Search for the cell housing the specified text and yield its (X, Y) center coordinate. 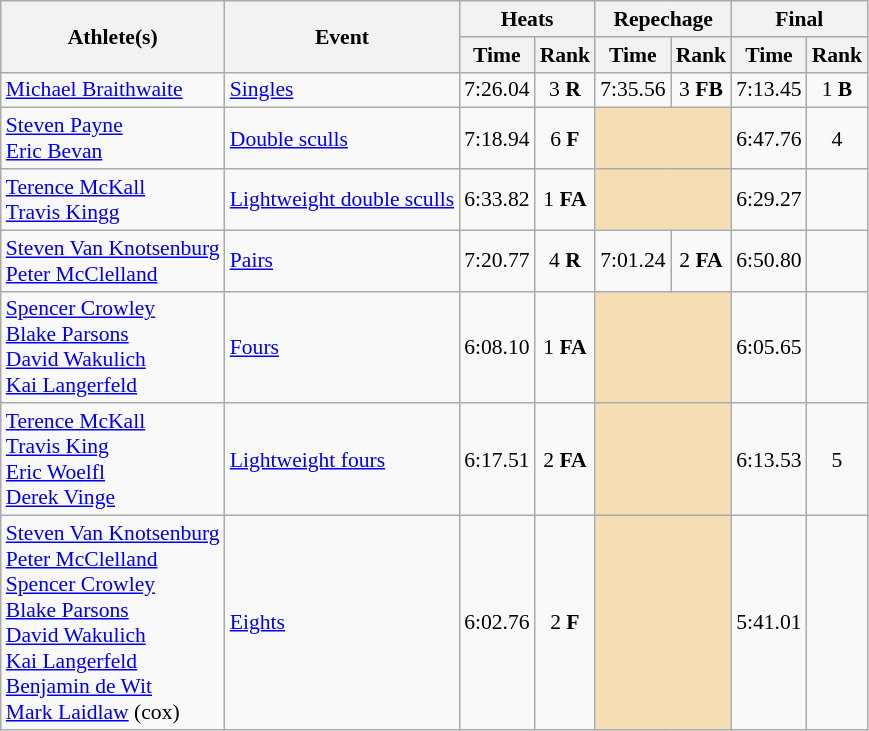
6:33.82 (496, 200)
Singles (342, 90)
Pairs (342, 260)
5:41.01 (768, 623)
1 B (838, 90)
5 (838, 460)
Event (342, 36)
Athlete(s) (113, 36)
Terence McKallTravis Kingg (113, 200)
7:13.45 (768, 90)
6:17.51 (496, 460)
3 R (566, 90)
Steven PayneEric Bevan (113, 138)
6:05.65 (768, 347)
Spencer CrowleyBlake ParsonsDavid WakulichKai Langerfeld (113, 347)
Eights (342, 623)
2 F (566, 623)
6 F (566, 138)
3 FB (702, 90)
Heats (527, 19)
7:01.24 (632, 260)
Fours (342, 347)
Repechage (663, 19)
6:13.53 (768, 460)
7:20.77 (496, 260)
4 R (566, 260)
Double sculls (342, 138)
Steven Van KnotsenburgPeter McClelland (113, 260)
6:02.76 (496, 623)
6:08.10 (496, 347)
7:35.56 (632, 90)
7:26.04 (496, 90)
4 (838, 138)
Final (799, 19)
Michael Braithwaite (113, 90)
Lightweight double sculls (342, 200)
7:18.94 (496, 138)
6:50.80 (768, 260)
6:29.27 (768, 200)
Steven Van KnotsenburgPeter McClellandSpencer CrowleyBlake ParsonsDavid WakulichKai LangerfeldBenjamin de WitMark Laidlaw (cox) (113, 623)
Lightweight fours (342, 460)
6:47.76 (768, 138)
Terence McKallTravis KingEric WoelflDerek Vinge (113, 460)
